For the text-containing cell, return its midpoint in [X, Y] coordinate format. 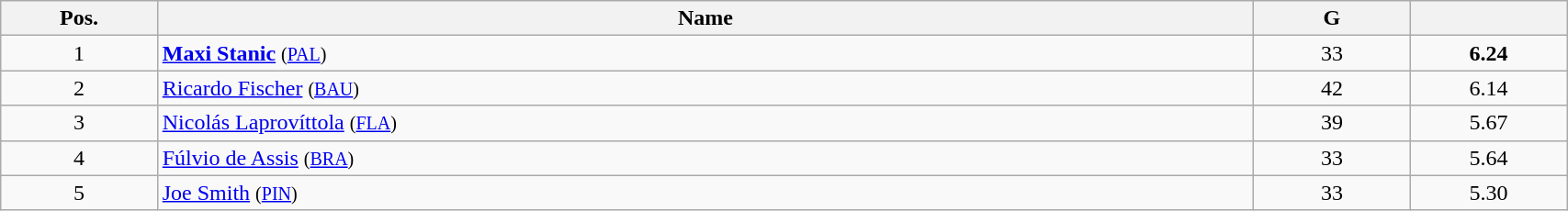
2 [79, 88]
G [1332, 18]
5 [79, 193]
Fúlvio de Assis (BRA) [705, 158]
1 [79, 53]
3 [79, 123]
6.24 [1488, 53]
6.14 [1488, 88]
42 [1332, 88]
Pos. [79, 18]
5.64 [1488, 158]
5.67 [1488, 123]
Maxi Stanic (PAL) [705, 53]
5.30 [1488, 193]
Ricardo Fischer (BAU) [705, 88]
Joe Smith (PIN) [705, 193]
4 [79, 158]
Name [705, 18]
Nicolás Laprovíttola (FLA) [705, 123]
39 [1332, 123]
